Provide the (X, Y) coordinate of the cell's center where the given text is located.  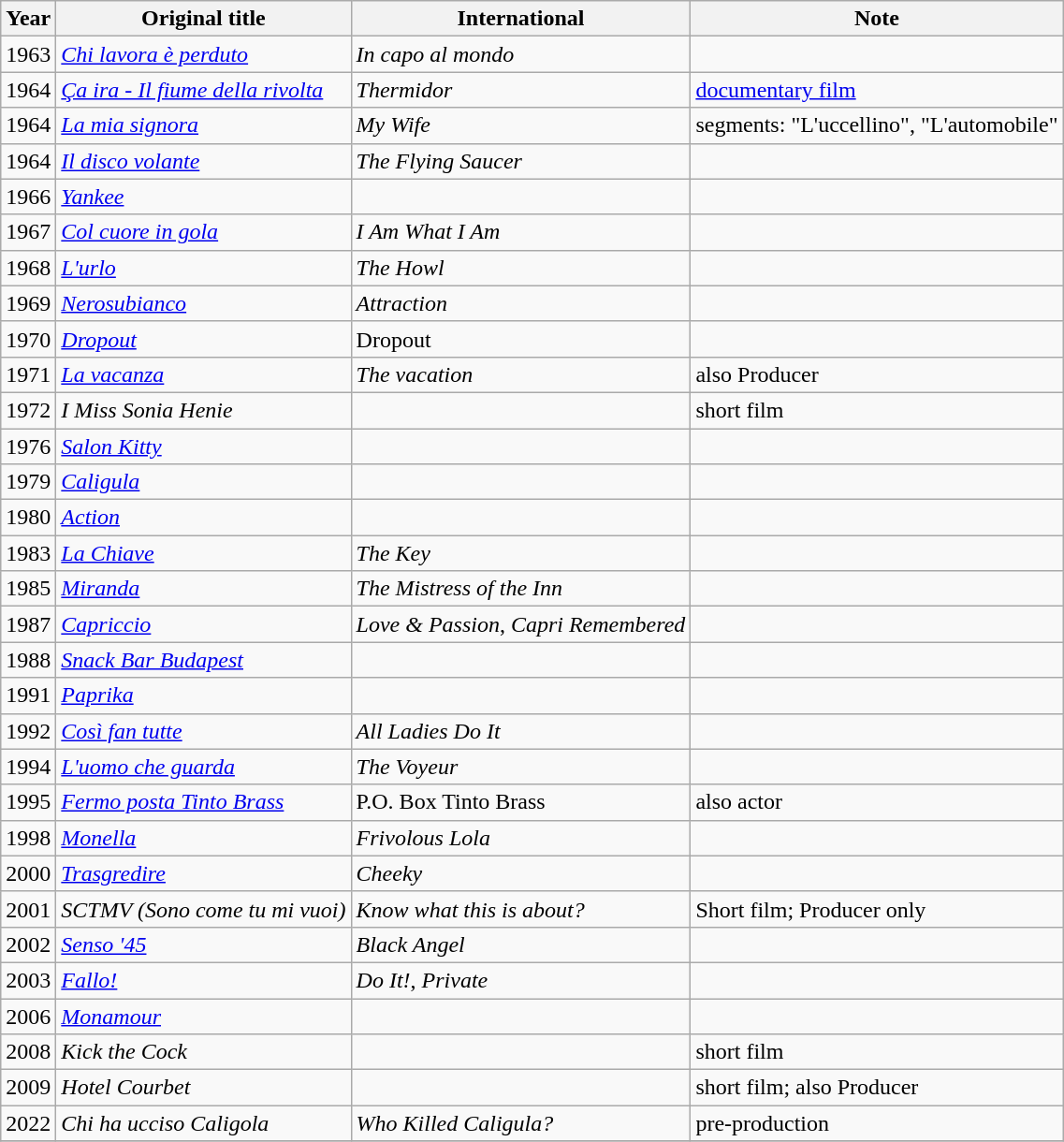
segments: "L'uccellino", "L'automobile" (877, 125)
1969 (28, 303)
2002 (28, 944)
documentary film (877, 90)
Action (204, 518)
1966 (28, 197)
Chi lavora è perduto (204, 54)
Cheeky (520, 873)
Black Angel (520, 944)
2001 (28, 909)
Fermo posta Tinto Brass (204, 802)
L'urlo (204, 268)
Hotel Courbet (204, 1088)
1994 (28, 767)
1998 (28, 838)
Yankee (204, 197)
I Miss Sonia Henie (204, 410)
2000 (28, 873)
Attraction (520, 303)
Short film; Producer only (877, 909)
Monamour (204, 1016)
Note (877, 19)
Paprika (204, 695)
Caligula (204, 482)
Do It!, Private (520, 980)
The Voyeur (520, 767)
Col cuore in gola (204, 232)
1985 (28, 589)
The Key (520, 553)
2003 (28, 980)
Year (28, 19)
2009 (28, 1088)
All Ladies Do It (520, 731)
1987 (28, 624)
Capriccio (204, 624)
2006 (28, 1016)
Thermidor (520, 90)
Ça ira - Il fiume della rivolta (204, 90)
Nerosubianco (204, 303)
I Am What I Am (520, 232)
short film; also Producer (877, 1088)
Know what this is about? (520, 909)
1988 (28, 660)
1963 (28, 54)
In capo al mondo (520, 54)
Così fan tutte (204, 731)
Love & Passion, Capri Remembered (520, 624)
Trasgredire (204, 873)
La vacanza (204, 374)
Monella (204, 838)
La mia signora (204, 125)
L'uomo che guarda (204, 767)
P.O. Box Tinto Brass (520, 802)
Senso '45 (204, 944)
Salon Kitty (204, 447)
1979 (28, 482)
1992 (28, 731)
1980 (28, 518)
Chi ha ucciso Caligola (204, 1123)
La Chiave (204, 553)
2022 (28, 1123)
SCTMV (Sono come tu mi vuoi) (204, 909)
Who Killed Caligula? (520, 1123)
1968 (28, 268)
The Flying Saucer (520, 161)
Frivolous Lola (520, 838)
1970 (28, 339)
The Howl (520, 268)
1976 (28, 447)
The vacation (520, 374)
also actor (877, 802)
1971 (28, 374)
1995 (28, 802)
also Producer (877, 374)
1991 (28, 695)
1967 (28, 232)
Fallo! (204, 980)
Snack Bar Budapest (204, 660)
1972 (28, 410)
The Mistress of the Inn (520, 589)
Il disco volante (204, 161)
pre-production (877, 1123)
Original title (204, 19)
Miranda (204, 589)
2008 (28, 1052)
Kick the Cock (204, 1052)
My Wife (520, 125)
1983 (28, 553)
International (520, 19)
